Return the (X, Y) coordinate for the center point of the cell that contains the specified text.  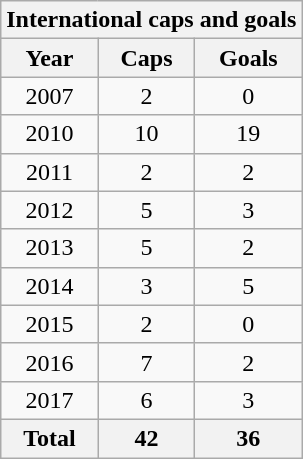
19 (248, 134)
Goals (248, 58)
2012 (50, 210)
2013 (50, 248)
Caps (146, 58)
International caps and goals (152, 20)
10 (146, 134)
Year (50, 58)
2010 (50, 134)
2007 (50, 96)
36 (248, 438)
2011 (50, 172)
6 (146, 400)
2017 (50, 400)
7 (146, 362)
2014 (50, 286)
Total (50, 438)
2016 (50, 362)
2015 (50, 324)
42 (146, 438)
